Detect which cell encompasses the target text, then output its [x, y] center coordinate. 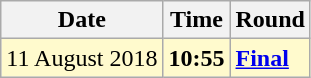
Date [82, 20]
Time [196, 20]
11 August 2018 [82, 58]
Final [270, 58]
Round [270, 20]
10:55 [196, 58]
